Output the (X, Y) coordinate of the center of the cell containing the given text.  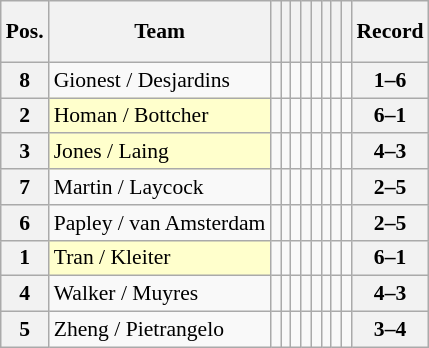
1 (25, 258)
Homan / Bottcher (160, 116)
Martin / Laycock (160, 187)
2 (25, 116)
Walker / Muyres (160, 294)
Pos. (25, 32)
6 (25, 223)
Gionest / Desjardins (160, 80)
8 (25, 80)
5 (25, 330)
Tran / Kleiter (160, 258)
Papley / van Amsterdam (160, 223)
Team (160, 32)
3–4 (390, 330)
7 (25, 187)
Jones / Laing (160, 152)
Zheng / Pietrangelo (160, 330)
1–6 (390, 80)
4 (25, 294)
Record (390, 32)
3 (25, 152)
